Locate the cell with the specified text and output its [X, Y] center coordinate. 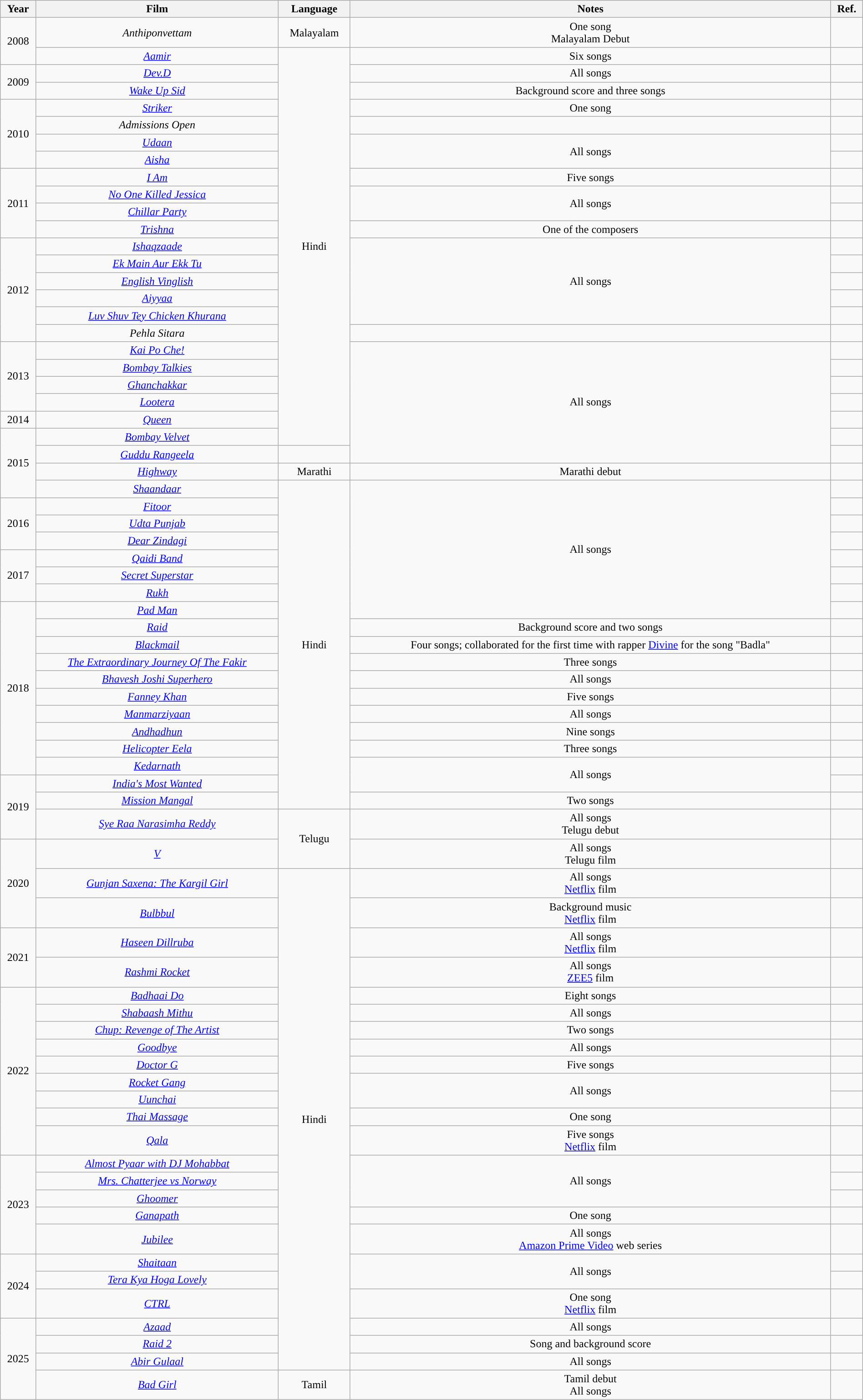
Nine songs [590, 731]
Doctor G [157, 1065]
Admissions Open [157, 125]
Notes [590, 9]
Ghanchakkar [157, 385]
Bulbbul [157, 913]
All songsZEE5 film [590, 972]
Qala [157, 1140]
Bombay Talkies [157, 368]
Ishaqzaade [157, 247]
Abir Gulaal [157, 1361]
Pad Man [157, 610]
Bombay Velvet [157, 437]
2018 [18, 688]
Kai Po Che! [157, 350]
2022 [18, 1071]
Aiyyaa [157, 298]
Trishna [157, 229]
Highway [157, 471]
Azaad [157, 1327]
Anthiponvettam [157, 33]
Kedarnath [157, 766]
Bhavesh Joshi Superhero [157, 679]
Shabaash Mithu [157, 1013]
Background score and three songs [590, 91]
Tera Kya Hoga Lovely [157, 1280]
2015 [18, 463]
Thai Massage [157, 1117]
2014 [18, 419]
Mrs. Chatterjee vs Norway [157, 1181]
Chillar Party [157, 212]
2023 [18, 1205]
Qaidi Band [157, 558]
Almost Pyaar with DJ Mohabbat [157, 1164]
Queen [157, 419]
Udta Punjab [157, 524]
All songsAmazon Prime Video web series [590, 1239]
2009 [18, 82]
Uunchai [157, 1099]
Manmarziyaan [157, 714]
Year [18, 9]
I Am [157, 177]
One of the composers [590, 229]
Secret Superstar [157, 576]
Ref. [847, 9]
Goodbye [157, 1047]
2013 [18, 376]
The Extraordinary Journey Of The Fakir [157, 662]
Striker [157, 108]
Six songs [590, 56]
Guddu Rangeela [157, 454]
2021 [18, 957]
Mission Mangal [157, 801]
All songsTelugu film [590, 854]
Chup: Revenge of The Artist [157, 1030]
Background score and two songs [590, 627]
Ganapath [157, 1216]
English Vinglish [157, 281]
2008 [18, 41]
Fitoor [157, 506]
Shaandaar [157, 489]
Rukh [157, 593]
India's Most Wanted [157, 783]
Film [157, 9]
Four songs; collaborated for the first time with rapper Divine for the song "Badla" [590, 645]
Fanney Khan [157, 697]
2025 [18, 1359]
Lootera [157, 402]
2024 [18, 1286]
Shaitaan [157, 1263]
One songNetflix film [590, 1303]
Marathi debut [590, 471]
2017 [18, 576]
No One Killed Jessica [157, 194]
Haseen Dillruba [157, 943]
Blackmail [157, 645]
Wake Up Sid [157, 91]
CTRL [157, 1303]
Raid [157, 627]
Malayalam [314, 33]
Tamil [314, 1385]
Telugu [314, 839]
Eight songs [590, 996]
Song and background score [590, 1344]
Background musicNetflix film [590, 913]
Raid 2 [157, 1344]
Luv Shuv Tey Chicken Khurana [157, 316]
Dev.D [157, 73]
Dear Zindagi [157, 541]
Ghoomer [157, 1198]
Rashmi Rocket [157, 972]
All songsTelugu debut [590, 824]
Bad Girl [157, 1385]
Ek Main Aur Ekk Tu [157, 264]
2016 [18, 524]
Badhaai Do [157, 996]
V [157, 854]
Marathi [314, 471]
Sye Raa Narasimha Reddy [157, 824]
2011 [18, 203]
Aamir [157, 56]
Aisha [157, 160]
Jubilee [157, 1239]
2010 [18, 134]
Gunjan Saxena: The Kargil Girl [157, 884]
Pehla Sitara [157, 333]
Helicopter Eela [157, 748]
One songMalayalam Debut [590, 33]
Andhadhun [157, 731]
Rocket Gang [157, 1082]
Tamil debutAll songs [590, 1385]
2019 [18, 806]
2012 [18, 290]
2020 [18, 884]
Udaan [157, 142]
Language [314, 9]
Five songs Netflix film [590, 1140]
